Scan for the cell matching the given text and deliver its (x, y) coordinate at center. 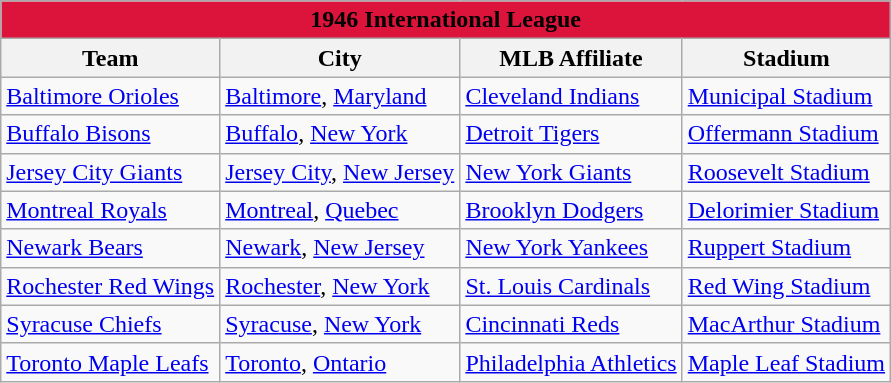
City (340, 58)
MLB Affiliate (571, 58)
St. Louis Cardinals (571, 286)
Roosevelt Stadium (786, 172)
Montreal Royals (110, 210)
Municipal Stadium (786, 96)
Delorimier Stadium (786, 210)
Team (110, 58)
Buffalo, New York (340, 134)
1946 International League (446, 20)
New York Yankees (571, 248)
Rochester, New York (340, 286)
Syracuse Chiefs (110, 324)
Baltimore, Maryland (340, 96)
Toronto Maple Leafs (110, 362)
Baltimore Orioles (110, 96)
Philadelphia Athletics (571, 362)
Newark, New Jersey (340, 248)
Detroit Tigers (571, 134)
New York Giants (571, 172)
Ruppert Stadium (786, 248)
Newark Bears (110, 248)
Buffalo Bisons (110, 134)
Jersey City, New Jersey (340, 172)
Syracuse, New York (340, 324)
Cleveland Indians (571, 96)
Stadium (786, 58)
Montreal, Quebec (340, 210)
Jersey City Giants (110, 172)
Toronto, Ontario (340, 362)
Brooklyn Dodgers (571, 210)
Red Wing Stadium (786, 286)
Offermann Stadium (786, 134)
Rochester Red Wings (110, 286)
MacArthur Stadium (786, 324)
Cincinnati Reds (571, 324)
Maple Leaf Stadium (786, 362)
